Search for the cell housing the specified text and yield its [X, Y] center coordinate. 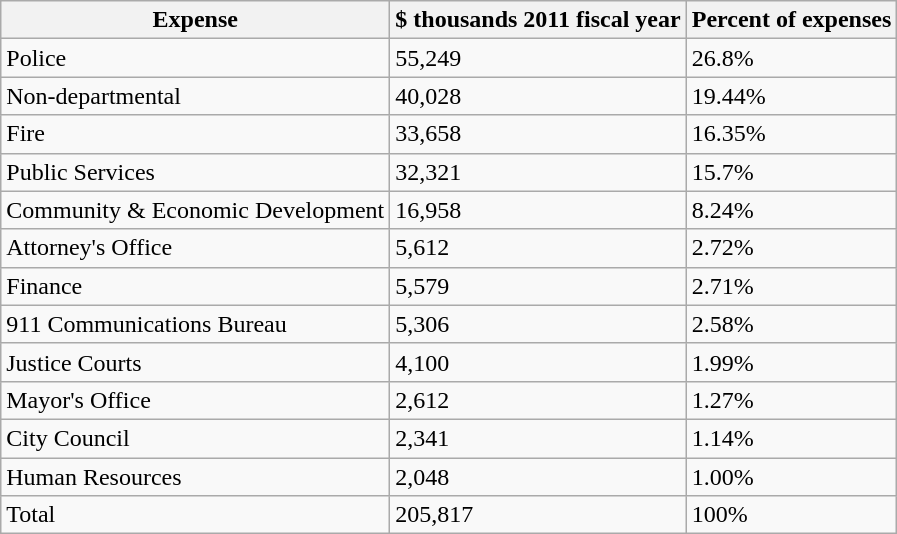
Percent of expenses [792, 20]
26.8% [792, 58]
2,612 [538, 400]
City Council [196, 438]
4,100 [538, 362]
5,579 [538, 286]
2.58% [792, 324]
2,048 [538, 477]
8.24% [792, 210]
33,658 [538, 134]
1.99% [792, 362]
5,612 [538, 248]
Finance [196, 286]
32,321 [538, 172]
Attorney's Office [196, 248]
15.7% [792, 172]
Total [196, 515]
Police [196, 58]
100% [792, 515]
2.71% [792, 286]
Community & Economic Development [196, 210]
1.14% [792, 438]
1.27% [792, 400]
911 Communications Bureau [196, 324]
16.35% [792, 134]
2.72% [792, 248]
205,817 [538, 515]
Human Resources [196, 477]
5,306 [538, 324]
19.44% [792, 96]
Non-departmental [196, 96]
2,341 [538, 438]
55,249 [538, 58]
Justice Courts [196, 362]
Expense [196, 20]
Mayor's Office [196, 400]
Public Services [196, 172]
Fire [196, 134]
$ thousands 2011 fiscal year [538, 20]
1.00% [792, 477]
16,958 [538, 210]
40,028 [538, 96]
